Scan for the cell matching the given text and deliver its (X, Y) coordinate at center. 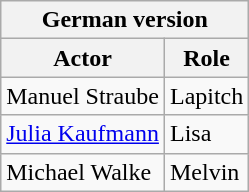
Lapitch (206, 96)
Actor (83, 58)
Lisa (206, 134)
Julia Kaufmann (83, 134)
German version (125, 20)
Role (206, 58)
Manuel Straube (83, 96)
Michael Walke (83, 172)
Melvin (206, 172)
